Return (x, y) of the center of cell containing provided text 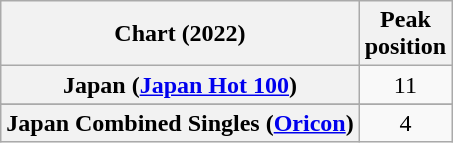
4 (405, 123)
11 (405, 85)
Japan Combined Singles (Oricon) (180, 123)
Peakposition (405, 34)
Chart (2022) (180, 34)
Japan (Japan Hot 100) (180, 85)
